Detect which cell encompasses the target text, then output its (x, y) center coordinate. 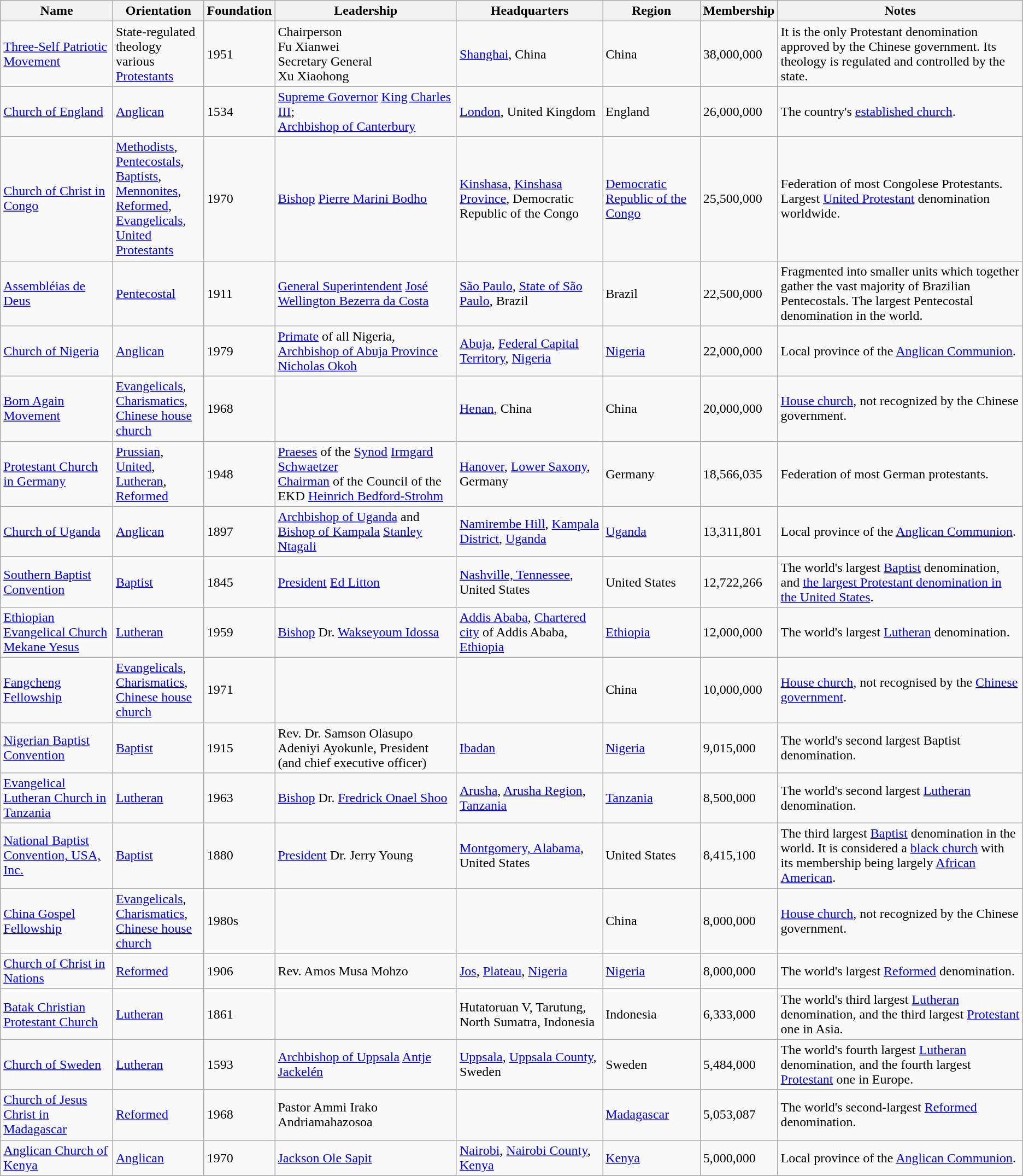
Church of England (57, 112)
Brazil (651, 293)
President Dr. Jerry Young (366, 856)
The world's second-largest Reformed denomination. (900, 1115)
Headquarters (529, 11)
1980s (239, 921)
Bishop Dr. Wakseyoum Idossa (366, 632)
Hanover, Lower Saxony, Germany (529, 473)
Montgomery, Alabama, United States (529, 856)
1979 (239, 351)
Sweden (651, 1064)
Jackson Ole Sapit (366, 1158)
Hutatoruan V, Tarutung, North Sumatra, Indonesia (529, 1014)
25,500,000 (739, 199)
1915 (239, 748)
Kinshasa, Kinshasa Province, Democratic Republic of the Congo (529, 199)
The third largest Baptist denomination in the world. It is considered a black church with its membership being largely African American. (900, 856)
The world's largest Baptist denomination, and the largest Protestant denomination in the United States. (900, 582)
12,722,266 (739, 582)
Namirembe Hill, Kampala District, Uganda (529, 531)
Bishop Pierre Marini Bodho (366, 199)
Nairobi, Nairobi County, Kenya (529, 1158)
Archbishop of Uganda and Bishop of Kampala Stanley Ntagali (366, 531)
Foundation (239, 11)
Southern Baptist Convention (57, 582)
The world's third largest Lutheran denomination, and the third largest Protestant one in Asia. (900, 1014)
China Gospel Fellowship (57, 921)
1951 (239, 54)
Supreme Governor King Charles III;Archbishop of Canterbury (366, 112)
Abuja, Federal Capital Territory, Nigeria (529, 351)
Orientation (158, 11)
26,000,000 (739, 112)
Ethiopian Evangelical Church Mekane Yesus (57, 632)
The country's established church. (900, 112)
Primate of all Nigeria, Archbishop of Abuja Province Nicholas Okoh (366, 351)
Bishop Dr. Fredrick Onael Shoo (366, 798)
Nigerian Baptist Convention (57, 748)
1971 (239, 690)
It is the only Protestant denomination approved by the Chinese government. Its theology is regulated and controlled by the state. (900, 54)
Uganda (651, 531)
38,000,000 (739, 54)
5,484,000 (739, 1064)
General Superintendent José Wellington Bezerra da Costa (366, 293)
1861 (239, 1014)
1963 (239, 798)
Arusha, Arusha Region, Tanzania (529, 798)
Archbishop of Uppsala Antje Jackelén (366, 1064)
1959 (239, 632)
Notes (900, 11)
Fangcheng Fellowship (57, 690)
Church of Nigeria (57, 351)
Praeses of the Synod Irmgard SchwaetzerChairman of the Council of the EKD Heinrich Bedford-Strohm (366, 473)
Evangelical Lutheran Church in Tanzania (57, 798)
Church of Jesus Christ in Madagascar (57, 1115)
1593 (239, 1064)
Henan, China (529, 409)
Addis Ababa, Chartered city of Addis Ababa, Ethiopia (529, 632)
1880 (239, 856)
Nashville, Tennessee, United States (529, 582)
Federation of most Congolese Protestants. Largest United Protestant denomination worldwide. (900, 199)
Protestant Church in Germany (57, 473)
1948 (239, 473)
22,000,000 (739, 351)
Jos, Plateau, Nigeria (529, 971)
Methodists,Pentecostals,Baptists,Mennonites,Reformed,Evangelicals,United Protestants (158, 199)
President Ed Litton (366, 582)
England (651, 112)
Ibadan (529, 748)
Madagascar (651, 1115)
Region (651, 11)
Church of Christ in Nations (57, 971)
Pentecostal (158, 293)
Federation of most German protestants. (900, 473)
Batak Christian Protestant Church (57, 1014)
Tanzania (651, 798)
Indonesia (651, 1014)
Pastor Ammi Irako Andriamahazosoa (366, 1115)
Germany (651, 473)
1534 (239, 112)
Name (57, 11)
Church of Christ in Congo (57, 199)
Church of Sweden (57, 1064)
5,053,087 (739, 1115)
1845 (239, 582)
Born Again Movement (57, 409)
The world's largest Lutheran denomination. (900, 632)
1911 (239, 293)
10,000,000 (739, 690)
20,000,000 (739, 409)
National Baptist Convention, USA, Inc. (57, 856)
18,566,035 (739, 473)
The world's second largest Baptist denomination. (900, 748)
Fragmented into smaller units which together gather the vast majority of Brazilian Pentecostals. The largest Pentecostal denomination in the world. (900, 293)
Democratic Republic of the Congo (651, 199)
8,500,000 (739, 798)
São Paulo, State of São Paulo, Brazil (529, 293)
Membership (739, 11)
Anglican Church of Kenya (57, 1158)
Three-Self Patriotic Movement (57, 54)
Rev. Amos Musa Mohzo (366, 971)
ChairpersonFu XianweiSecretary GeneralXu Xiaohong (366, 54)
State-regulated theologyvarious Protestants (158, 54)
Kenya (651, 1158)
12,000,000 (739, 632)
5,000,000 (739, 1158)
8,415,100 (739, 856)
Church of Uganda (57, 531)
The world's fourth largest Lutheran denomination, and the fourth largest Protestant one in Europe. (900, 1064)
Rev. Dr. Samson Olasupo Adeniyi Ayokunle, President (and chief executive officer) (366, 748)
House church, not recognised by the Chinese government. (900, 690)
6,333,000 (739, 1014)
Ethiopia (651, 632)
Prussian, United,Lutheran,Reformed (158, 473)
9,015,000 (739, 748)
Shanghai, China (529, 54)
Uppsala, Uppsala County, Sweden (529, 1064)
22,500,000 (739, 293)
Leadership (366, 11)
The world's largest Reformed denomination. (900, 971)
London, United Kingdom (529, 112)
1897 (239, 531)
13,311,801 (739, 531)
The world's second largest Lutheran denomination. (900, 798)
1906 (239, 971)
Assembléias de Deus (57, 293)
